From the cell containing the given text, extract its center point as (X, Y) coordinate. 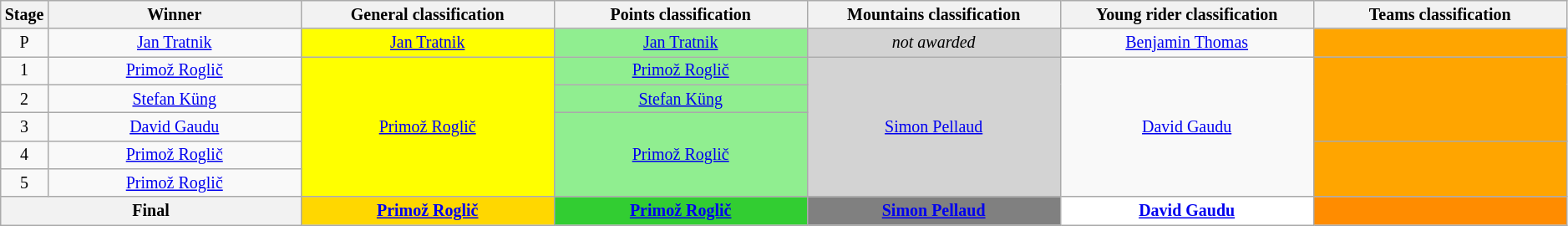
1 (25, 70)
3 (25, 127)
Winner (174, 15)
Points classification (680, 15)
P (25, 44)
Mountains classification (934, 15)
Young rider classification (1186, 15)
2 (25, 99)
Teams classification (1440, 15)
5 (25, 182)
4 (25, 154)
General classification (428, 15)
Benjamin Thomas (1186, 44)
not awarded (934, 44)
Stage (25, 15)
Final (150, 211)
